Pinpoint the cell where the given text exists, returning its (X, Y) midpoint coordinate. 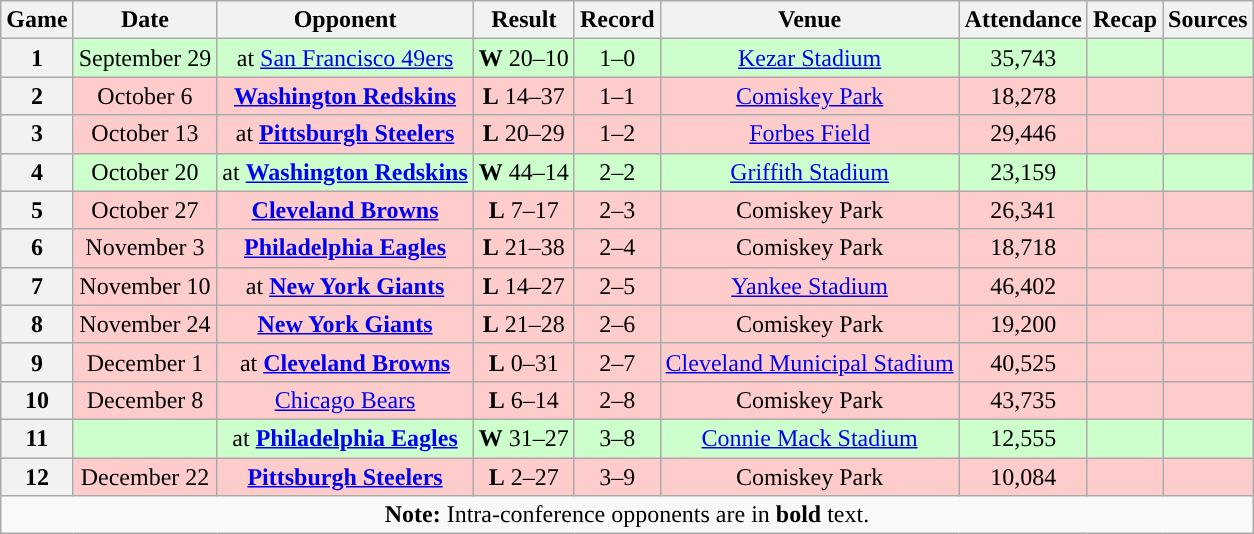
L 14–37 (524, 96)
3–8 (617, 438)
Date (145, 20)
1–2 (617, 134)
October 13 (145, 134)
at Cleveland Browns (345, 362)
L 0–31 (524, 362)
W 44–14 (524, 172)
2–5 (617, 286)
October 27 (145, 210)
L 14–27 (524, 286)
W 20–10 (524, 58)
Kezar Stadium (810, 58)
Cleveland Municipal Stadium (810, 362)
Game (37, 20)
1–1 (617, 96)
at New York Giants (345, 286)
46,402 (1023, 286)
October 20 (145, 172)
New York Giants (345, 324)
at Washington Redskins (345, 172)
Record (617, 20)
2–6 (617, 324)
29,446 (1023, 134)
Opponent (345, 20)
40,525 (1023, 362)
at Philadelphia Eagles (345, 438)
L 21–38 (524, 248)
2–7 (617, 362)
Attendance (1023, 20)
December 1 (145, 362)
23,159 (1023, 172)
18,278 (1023, 96)
L 21–28 (524, 324)
2–3 (617, 210)
W 31–27 (524, 438)
10,084 (1023, 477)
6 (37, 248)
Connie Mack Stadium (810, 438)
2–8 (617, 400)
L 2–27 (524, 477)
October 6 (145, 96)
at Pittsburgh Steelers (345, 134)
11 (37, 438)
Washington Redskins (345, 96)
2 (37, 96)
2–2 (617, 172)
35,743 (1023, 58)
18,718 (1023, 248)
December 22 (145, 477)
12 (37, 477)
Philadelphia Eagles (345, 248)
12,555 (1023, 438)
Yankee Stadium (810, 286)
L 20–29 (524, 134)
4 (37, 172)
L 7–17 (524, 210)
10 (37, 400)
1 (37, 58)
26,341 (1023, 210)
November 3 (145, 248)
Forbes Field (810, 134)
Recap (1124, 20)
November 24 (145, 324)
5 (37, 210)
Venue (810, 20)
Cleveland Browns (345, 210)
September 29 (145, 58)
8 (37, 324)
Chicago Bears (345, 400)
9 (37, 362)
Sources (1208, 20)
at San Francisco 49ers (345, 58)
Note: Intra-conference opponents are in bold text. (627, 515)
November 10 (145, 286)
3 (37, 134)
2–4 (617, 248)
Pittsburgh Steelers (345, 477)
Result (524, 20)
19,200 (1023, 324)
December 8 (145, 400)
Griffith Stadium (810, 172)
1–0 (617, 58)
L 6–14 (524, 400)
3–9 (617, 477)
7 (37, 286)
43,735 (1023, 400)
